Identify which cell holds the provided text, then report its (x, y) central coordinate. 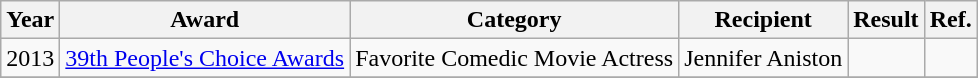
39th People's Choice Awards (205, 58)
Award (205, 20)
Year (30, 20)
Recipient (764, 20)
Result (886, 20)
2013 (30, 58)
Favorite Comedic Movie Actress (514, 58)
Category (514, 20)
Ref. (950, 20)
Jennifer Aniston (764, 58)
